Return [X, Y] of the center of cell containing provided text 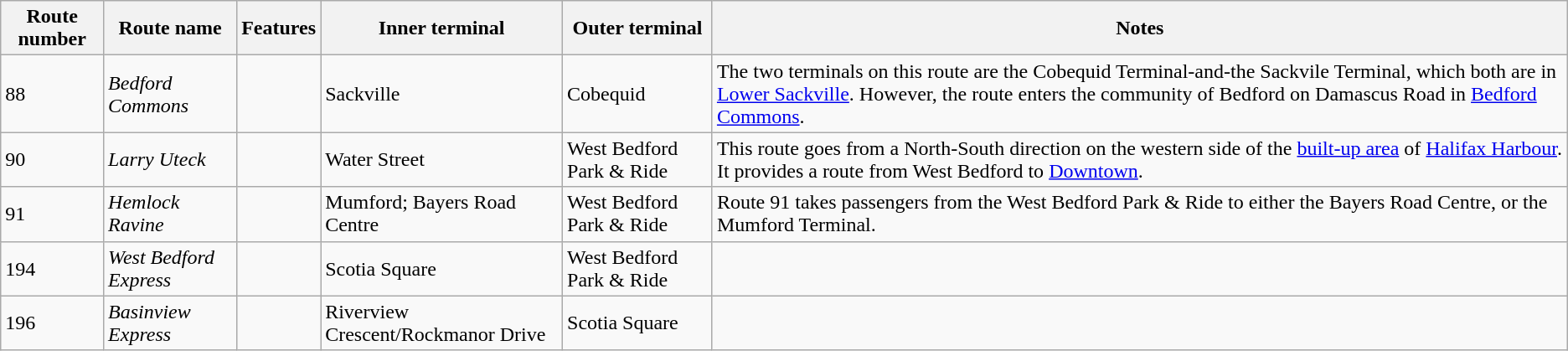
Route name [171, 28]
Inner terminal [442, 28]
88 [52, 94]
Notes [1139, 28]
Larry Uteck [171, 159]
Outer terminal [638, 28]
194 [52, 268]
Basinview Express [171, 323]
Riverview Crescent/Rockmanor Drive [442, 323]
Route 91 takes passengers from the West Bedford Park & Ride to either the Bayers Road Centre, or the Mumford Terminal. [1139, 214]
91 [52, 214]
Route number [52, 28]
Cobequid [638, 94]
Mumford; Bayers Road Centre [442, 214]
90 [52, 159]
Bedford Commons [171, 94]
Features [279, 28]
Hemlock Ravine [171, 214]
196 [52, 323]
West Bedford Express [171, 268]
Water Street [442, 159]
Sackville [442, 94]
